Identify which cell holds the provided text, then report its [x, y] central coordinate. 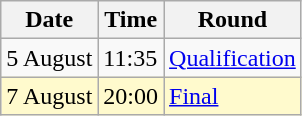
Round [233, 20]
7 August [50, 96]
Qualification [233, 58]
Date [50, 20]
Time [131, 20]
Final [233, 96]
20:00 [131, 96]
5 August [50, 58]
11:35 [131, 58]
